Identify which cell holds the provided text, then report its (X, Y) central coordinate. 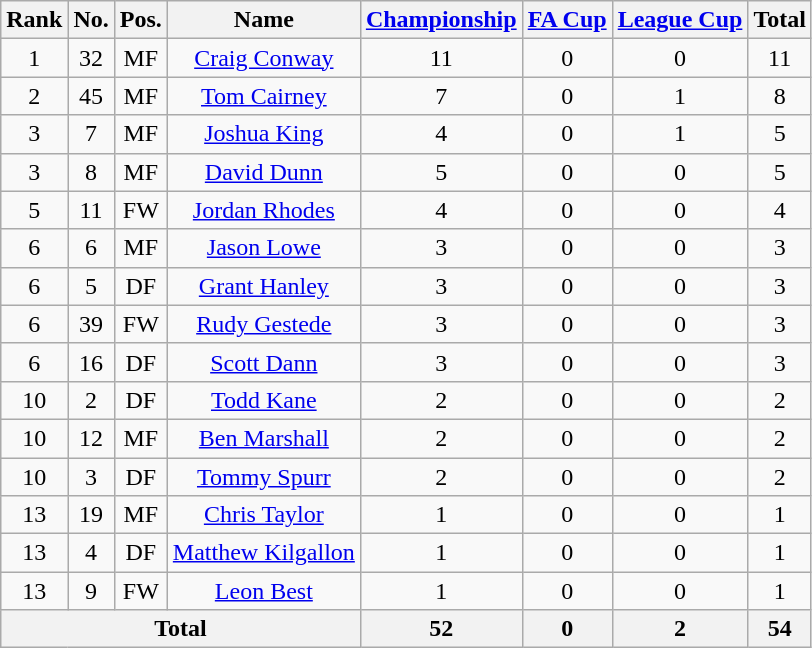
Scott Dann (264, 362)
Tommy Spurr (264, 477)
Chris Taylor (264, 515)
52 (441, 629)
League Cup (680, 20)
Rudy Gestede (264, 324)
David Dunn (264, 172)
Championship (441, 20)
Matthew Kilgallon (264, 553)
Grant Hanley (264, 286)
Tom Cairney (264, 96)
Todd Kane (264, 400)
12 (91, 438)
54 (780, 629)
Name (264, 20)
Leon Best (264, 591)
Craig Conway (264, 58)
FA Cup (567, 20)
Joshua King (264, 134)
Ben Marshall (264, 438)
Rank (34, 20)
9 (91, 591)
Jason Lowe (264, 248)
19 (91, 515)
45 (91, 96)
32 (91, 58)
16 (91, 362)
Jordan Rhodes (264, 210)
39 (91, 324)
Pos. (140, 20)
No. (91, 20)
